Identify which cell holds the provided text, then report its (X, Y) central coordinate. 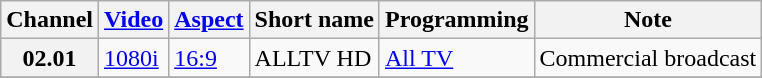
16:9 (209, 58)
Aspect (209, 20)
Programming (456, 20)
ALLTV HD (314, 58)
Channel (50, 20)
All TV (456, 58)
Video (134, 20)
1080i (134, 58)
Short name (314, 20)
Commercial broadcast (648, 58)
02.01 (50, 58)
Note (648, 20)
